Provide the (x, y) coordinate of the cell's center where the given text is located.  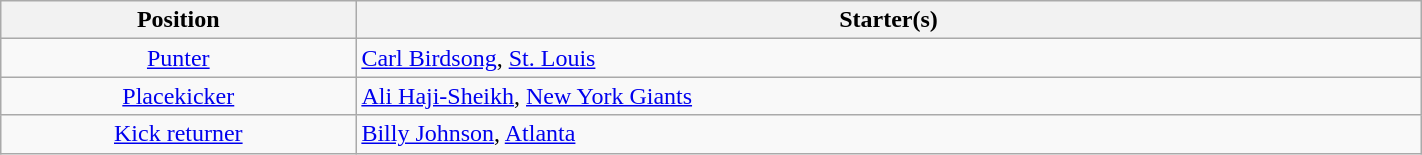
Kick returner (178, 134)
Carl Birdsong, St. Louis (888, 58)
Billy Johnson, Atlanta (888, 134)
Punter (178, 58)
Starter(s) (888, 20)
Placekicker (178, 96)
Position (178, 20)
Ali Haji-Sheikh, New York Giants (888, 96)
